Provide the [x, y] coordinate of the cell's center where the given text is located.  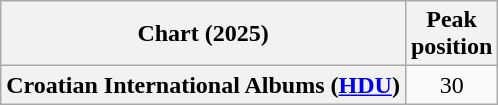
Croatian International Albums (HDU) [204, 85]
Chart (2025) [204, 34]
Peakposition [451, 34]
30 [451, 85]
